Return the [x, y] coordinate for the center point of the cell that contains the specified text.  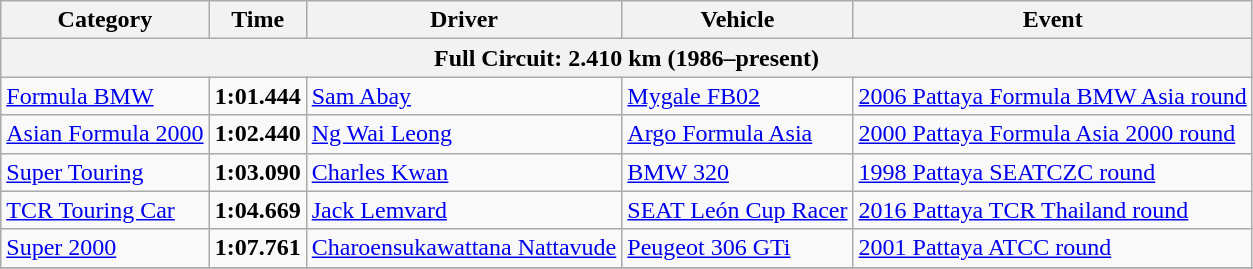
1:01.444 [258, 96]
2001 Pattaya ATCC round [1052, 248]
Jack Lemvard [464, 210]
1998 Pattaya SEATCZC round [1052, 172]
SEAT León Cup Racer [738, 210]
1:07.761 [258, 248]
Ng Wai Leong [464, 134]
Sam Abay [464, 96]
2000 Pattaya Formula Asia 2000 round [1052, 134]
Event [1052, 20]
Vehicle [738, 20]
Super 2000 [105, 248]
Argo Formula Asia [738, 134]
2006 Pattaya Formula BMW Asia round [1052, 96]
1:03.090 [258, 172]
Peugeot 306 GTi [738, 248]
BMW 320 [738, 172]
Asian Formula 2000 [105, 134]
Charoensukawattana Nattavude [464, 248]
Charles Kwan [464, 172]
1:04.669 [258, 210]
Formula BMW [105, 96]
Driver [464, 20]
Category [105, 20]
2016 Pattaya TCR Thailand round [1052, 210]
TCR Touring Car [105, 210]
Super Touring [105, 172]
1:02.440 [258, 134]
Mygale FB02 [738, 96]
Time [258, 20]
Full Circuit: 2.410 km (1986–present) [627, 58]
